Return the (x, y) coordinate for the center point of the cell that contains the specified text.  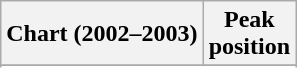
Chart (2002–2003) (102, 34)
Peakposition (249, 34)
